Extract the (x, y) coordinate from the center of the cell holding the provided text.  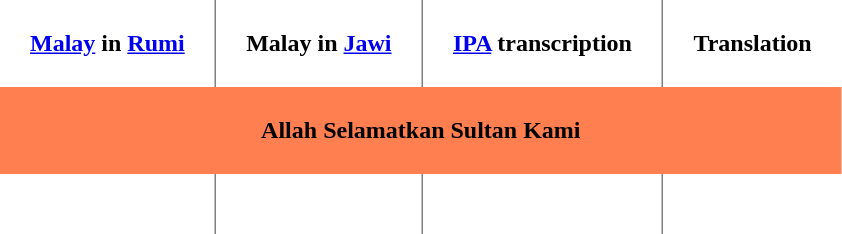
Malay in Jawi (318, 44)
Allah Selamatkan Sultan Kami (421, 130)
IPA transcription (542, 44)
Malay in Rumi (108, 44)
Translation (752, 44)
